Determine the [X, Y] coordinate at the center of the cell enclosing the given text.  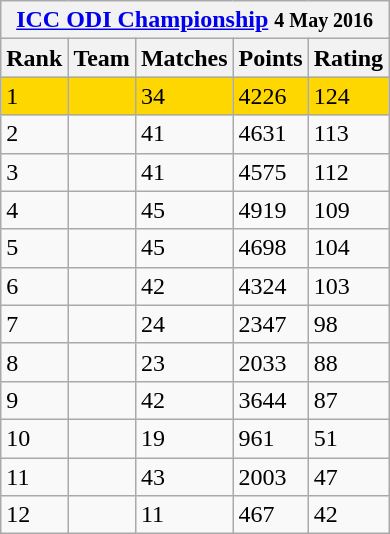
5 [34, 248]
124 [348, 96]
Matches [184, 58]
Rating [348, 58]
467 [270, 515]
4698 [270, 248]
113 [348, 134]
34 [184, 96]
24 [184, 324]
Points [270, 58]
ICC ODI Championship 4 May 2016 [195, 20]
112 [348, 172]
6 [34, 286]
103 [348, 286]
47 [348, 477]
98 [348, 324]
2003 [270, 477]
2 [34, 134]
4631 [270, 134]
7 [34, 324]
Rank [34, 58]
4324 [270, 286]
4919 [270, 210]
2033 [270, 362]
4575 [270, 172]
8 [34, 362]
43 [184, 477]
1 [34, 96]
104 [348, 248]
109 [348, 210]
88 [348, 362]
87 [348, 400]
4 [34, 210]
19 [184, 438]
Team [102, 58]
51 [348, 438]
3 [34, 172]
12 [34, 515]
2347 [270, 324]
3644 [270, 400]
4226 [270, 96]
23 [184, 362]
9 [34, 400]
10 [34, 438]
961 [270, 438]
